Scan for the cell matching the given text and deliver its [x, y] coordinate at center. 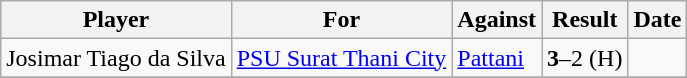
3–2 (H) [585, 58]
For [342, 20]
Against [497, 20]
Pattani [497, 58]
PSU Surat Thani City [342, 58]
Josimar Tiago da Silva [116, 58]
Date [658, 20]
Player [116, 20]
Result [585, 20]
